Capture the cell that displays the provided text and extract its [X, Y] central coordinate. 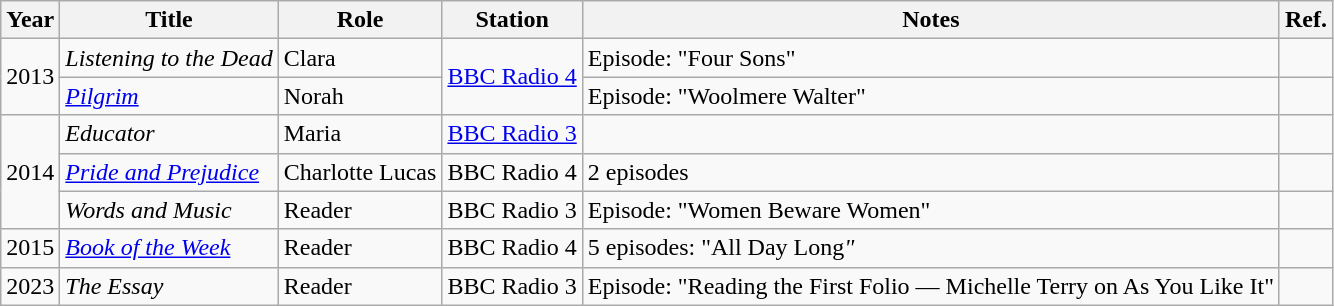
Episode: "Four Sons" [930, 58]
5 episodes: "All Day Long" [930, 248]
2023 [30, 286]
Year [30, 20]
Charlotte Lucas [360, 172]
Words and Music [169, 210]
Ref. [1306, 20]
Pilgrim [169, 96]
Station [512, 20]
Episode: "Women Beware Women" [930, 210]
2013 [30, 77]
2015 [30, 248]
Episode: "Reading the First Folio — Michelle Terry on As You Like It" [930, 286]
Title [169, 20]
Role [360, 20]
2 episodes [930, 172]
Episode: "Woolmere Walter" [930, 96]
Clara [360, 58]
Maria [360, 134]
Listening to the Dead [169, 58]
Book of the Week [169, 248]
The Essay [169, 286]
Norah [360, 96]
Educator [169, 134]
Pride and Prejudice [169, 172]
2014 [30, 172]
Notes [930, 20]
